Locate the cell with the specified text and output its [X, Y] center coordinate. 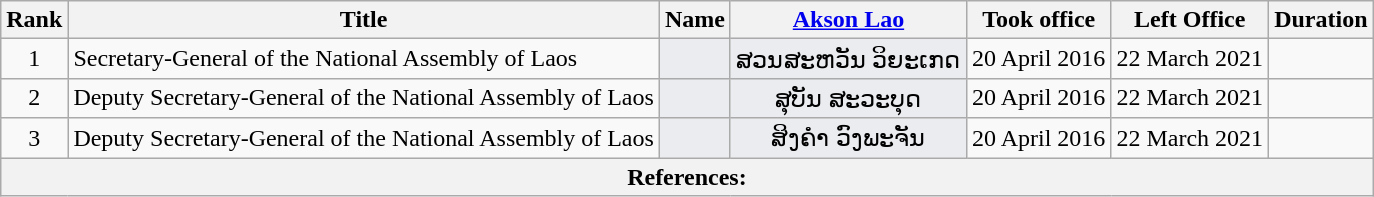
Left Office [1190, 20]
ສວນສະຫວັນ ວິຍະເກດ [848, 59]
Secretary-General of the National Assembly of Laos [364, 59]
Title [364, 20]
Name [694, 20]
Akson Lao [848, 20]
ສິງຄຳ ວົງພະຈັນ [848, 138]
Rank [34, 20]
2 [34, 98]
Duration [1321, 20]
Took office [1038, 20]
ສຸບັນ ສະວະບຸດ [848, 98]
References: [687, 177]
1 [34, 59]
3 [34, 138]
